Return the [X, Y] coordinate for the center point of the cell that contains the specified text.  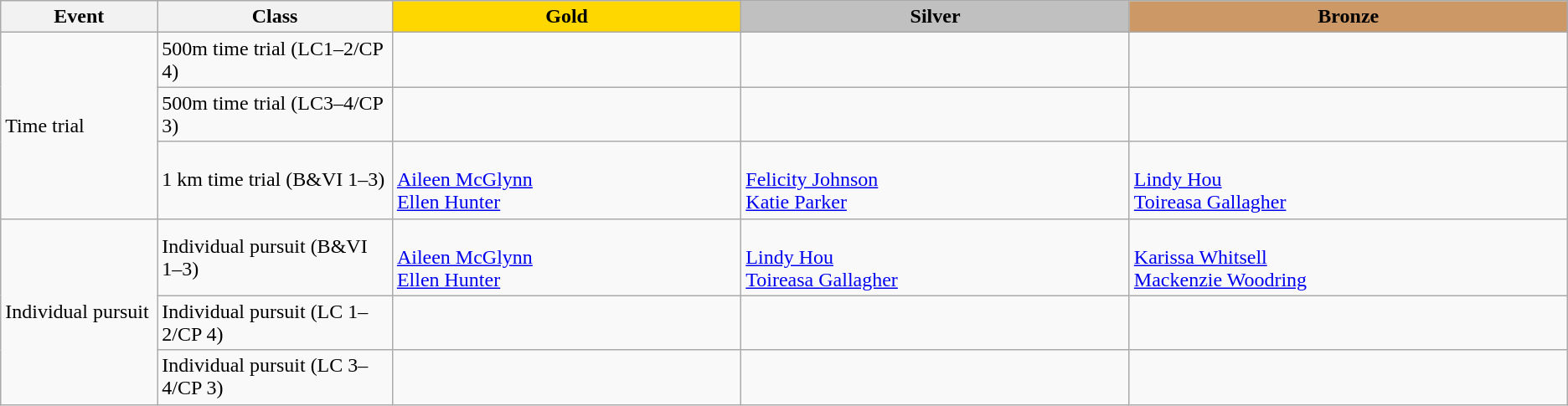
Individual pursuit (B&VI 1–3) [275, 257]
Individual pursuit [79, 311]
Bronze [1349, 17]
500m time trial (LC3–4/CP 3) [275, 114]
Gold [566, 17]
500m time trial (LC1–2/CP 4) [275, 60]
Individual pursuit (LC 1–2/CP 4) [275, 323]
Class [275, 17]
Felicity Johnson Katie Parker [936, 180]
Karissa Whitsell Mackenzie Woodring [1349, 257]
Event [79, 17]
Individual pursuit (LC 3–4/CP 3) [275, 377]
1 km time trial (B&VI 1–3) [275, 180]
Silver [936, 17]
Time trial [79, 126]
